Capture the cell that displays the provided text and extract its [X, Y] central coordinate. 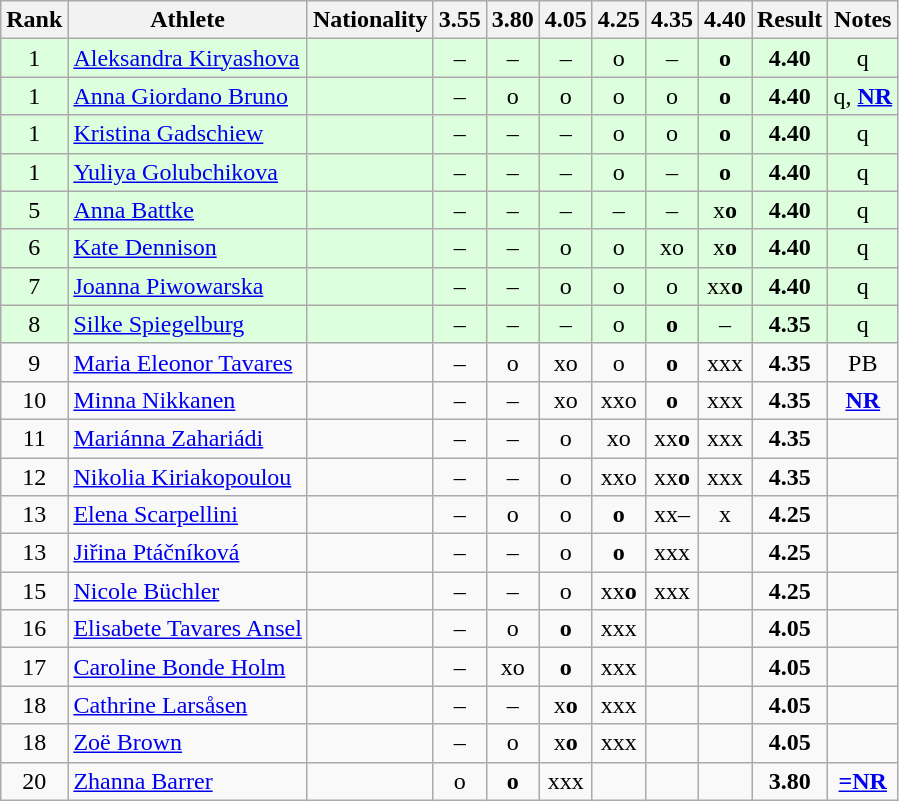
8 [34, 324]
Silke Spiegelburg [188, 324]
Maria Eleonor Tavares [188, 362]
15 [34, 591]
16 [34, 629]
PB [863, 362]
Caroline Bonde Holm [188, 667]
Minna Nikkanen [188, 400]
Result [790, 20]
Yuliya Golubchikova [188, 172]
Nikolia Kiriakopoulou [188, 477]
Joanna Piwowarska [188, 286]
Zhanna Barrer [188, 781]
Elena Scarpellini [188, 515]
xx– [672, 515]
Zoë Brown [188, 743]
Athlete [188, 20]
Kristina Gadschiew [188, 134]
17 [34, 667]
7 [34, 286]
Rank [34, 20]
9 [34, 362]
Nationality [370, 20]
=NR [863, 781]
10 [34, 400]
6 [34, 248]
q, NR [863, 96]
NR [863, 400]
Aleksandra Kiryashova [188, 58]
Nicole Büchler [188, 591]
Elisabete Tavares Ansel [188, 629]
Anna Giordano Bruno [188, 96]
Anna Battke [188, 210]
Notes [863, 20]
Jiřina Ptáčníková [188, 553]
11 [34, 438]
Kate Dennison [188, 248]
Cathrine Larsåsen [188, 705]
12 [34, 477]
x [724, 515]
5 [34, 210]
3.55 [460, 20]
Mariánna Zahariádi [188, 438]
20 [34, 781]
